Provide the (x, y) coordinate of the cell's center where the given text is located.  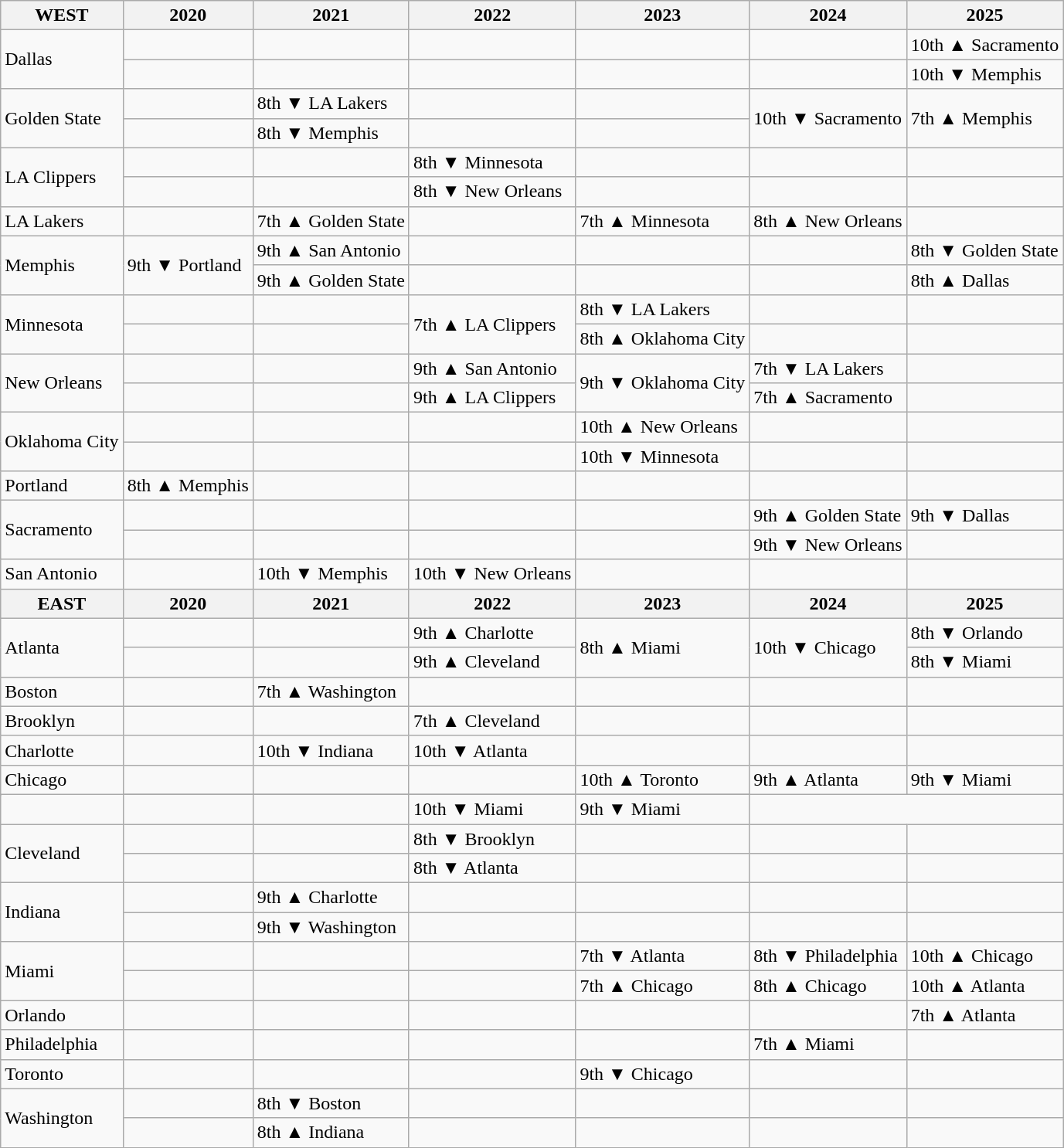
LA Clippers (62, 177)
WEST (62, 15)
8th ▲ New Orleans (828, 221)
9th ▼ Dallas (984, 515)
8th ▲ Indiana (331, 1133)
8th ▼ Boston (331, 1103)
10th ▲ Sacramento (984, 45)
7th ▼ LA Lakers (828, 369)
10th ▲ New Orleans (663, 427)
8th ▼ Philadelphia (828, 956)
7th ▲ Atlanta (984, 1015)
Indiana (62, 912)
7th ▲ Memphis (984, 118)
7th ▲ Sacramento (828, 398)
LA Lakers (62, 221)
New Orleans (62, 383)
8th ▼ Minnesota (491, 162)
10th ▼ Miami (491, 809)
9th ▼ New Orleans (828, 545)
8th ▼ Memphis (331, 133)
10th ▲ Toronto (663, 779)
7th ▲ Cleveland (491, 721)
Washington (62, 1118)
Portland (62, 486)
8th ▲ Dallas (984, 280)
8th ▲ Memphis (188, 486)
EAST (62, 603)
8th ▲ Miami (663, 647)
Cleveland (62, 853)
9th ▼ Oklahoma City (663, 383)
9th ▼ Washington (331, 927)
7th ▲ Miami (828, 1044)
San Antonio (62, 574)
8th ▼ Golden State (984, 250)
10th ▼ Atlanta (491, 750)
Orlando (62, 1015)
9th ▼ Chicago (663, 1074)
Golden State (62, 118)
8th ▼ Miami (984, 662)
Philadelphia (62, 1044)
8th ▲ Chicago (828, 986)
Memphis (62, 265)
9th ▲ LA Clippers (491, 398)
Chicago (62, 779)
Minnesota (62, 324)
10th ▼ Indiana (331, 750)
Sacramento (62, 530)
Charlotte (62, 750)
Miami (62, 971)
7th ▲ Golden State (331, 221)
7th ▲ Minnesota (663, 221)
Toronto (62, 1074)
7th ▲ LA Clippers (491, 324)
Dallas (62, 59)
8th ▼ Atlanta (491, 868)
7th ▲ Chicago (663, 986)
10th ▲ Chicago (984, 956)
Oklahoma City (62, 442)
Boston (62, 691)
8th ▼ New Orleans (491, 192)
9th ▼ Portland (188, 265)
10th ▼ New Orleans (491, 574)
9th ▲ Cleveland (491, 662)
10th ▼ Chicago (828, 647)
10th ▼ Minnesota (663, 457)
8th ▼ Brooklyn (491, 838)
Brooklyn (62, 721)
7th ▲ Washington (331, 691)
7th ▼ Atlanta (663, 956)
10th ▼ Sacramento (828, 118)
8th ▲ Oklahoma City (663, 338)
10th ▲ Atlanta (984, 986)
Atlanta (62, 647)
9th ▲ Atlanta (828, 779)
8th ▼ Orlando (984, 633)
